Output the (x, y) coordinate of the center of the cell containing the given text.  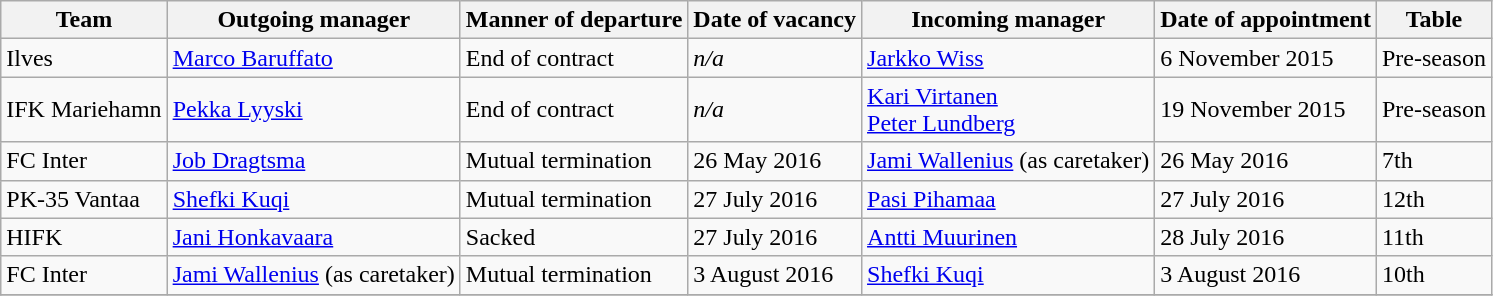
10th (1434, 275)
Sacked (574, 237)
HIFK (84, 237)
Marco Baruffato (314, 58)
Pasi Pihamaa (1008, 199)
Manner of departure (574, 20)
Table (1434, 20)
Jarkko Wiss (1008, 58)
Antti Muurinen (1008, 237)
7th (1434, 161)
Pekka Lyyski (314, 110)
19 November 2015 (1266, 110)
Team (84, 20)
Date of appointment (1266, 20)
Job Dragtsma (314, 161)
Kari Virtanen Peter Lundberg (1008, 110)
12th (1434, 199)
11th (1434, 237)
Jani Honkavaara (314, 237)
Date of vacancy (775, 20)
IFK Mariehamn (84, 110)
Outgoing manager (314, 20)
PK-35 Vantaa (84, 199)
28 July 2016 (1266, 237)
Incoming manager (1008, 20)
Ilves (84, 58)
6 November 2015 (1266, 58)
